For the text-containing cell, return its midpoint in [X, Y] coordinate format. 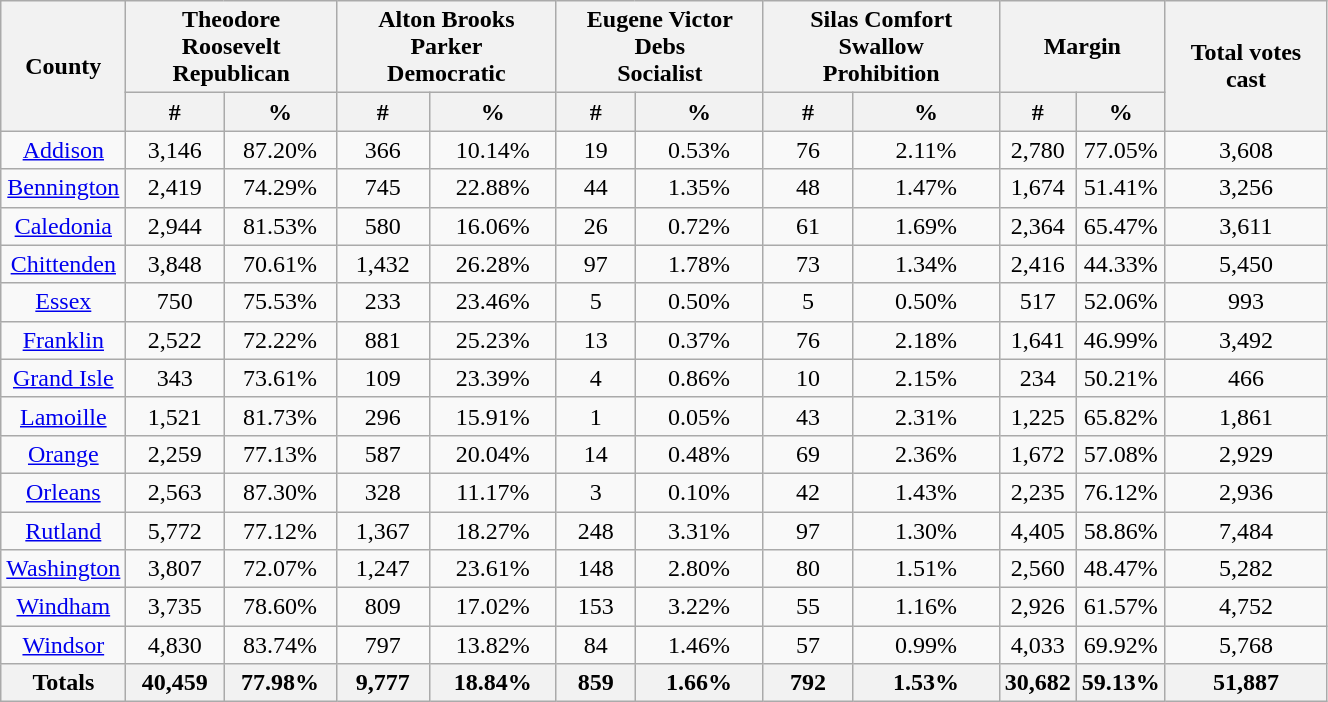
58.86% [1120, 531]
3,492 [1246, 340]
84 [595, 645]
11.17% [492, 492]
74.29% [280, 188]
148 [595, 569]
Totals [64, 683]
745 [382, 188]
3,146 [175, 150]
81.53% [280, 226]
809 [382, 607]
2.36% [926, 454]
Windham [64, 607]
2,944 [175, 226]
859 [595, 683]
2.31% [926, 416]
75.53% [280, 302]
72.07% [280, 569]
15.91% [492, 416]
797 [382, 645]
18.27% [492, 531]
1.69% [926, 226]
1,672 [1038, 454]
77.98% [280, 683]
993 [1246, 302]
233 [382, 302]
0.72% [699, 226]
5,772 [175, 531]
3 [595, 492]
17.02% [492, 607]
19 [595, 150]
25.23% [492, 340]
9,777 [382, 683]
2,780 [1038, 150]
4,830 [175, 645]
57.08% [1120, 454]
587 [382, 454]
51,887 [1246, 683]
87.20% [280, 150]
65.47% [1120, 226]
580 [382, 226]
43 [808, 416]
4,033 [1038, 645]
23.46% [492, 302]
44 [595, 188]
55 [808, 607]
Essex [64, 302]
1,861 [1246, 416]
Alton Brooks ParkerDemocratic [446, 47]
2,419 [175, 188]
1.66% [699, 683]
328 [382, 492]
4,752 [1246, 607]
10 [808, 378]
73.61% [280, 378]
51.41% [1120, 188]
42 [808, 492]
Windsor [64, 645]
0.10% [699, 492]
Rutland [64, 531]
2.80% [699, 569]
83.74% [280, 645]
52.06% [1120, 302]
Total votes cast [1246, 66]
1,674 [1038, 188]
5,450 [1246, 264]
7,484 [1246, 531]
2,929 [1246, 454]
881 [382, 340]
3,256 [1246, 188]
3,848 [175, 264]
1.35% [699, 188]
Franklin [64, 340]
78.60% [280, 607]
26.28% [492, 264]
70.61% [280, 264]
13 [595, 340]
22.88% [492, 188]
0.53% [699, 150]
0.48% [699, 454]
Caledonia [64, 226]
23.39% [492, 378]
366 [382, 150]
1,367 [382, 531]
0.86% [699, 378]
30,682 [1038, 683]
3,807 [175, 569]
13.82% [492, 645]
3.31% [699, 531]
2,926 [1038, 607]
2.11% [926, 150]
Theodore RooseveltRepublican [231, 47]
109 [382, 378]
65.82% [1120, 416]
2,416 [1038, 264]
20.04% [492, 454]
Grand Isle [64, 378]
2,560 [1038, 569]
2,563 [175, 492]
23.61% [492, 569]
1,247 [382, 569]
343 [175, 378]
1.47% [926, 188]
77.13% [280, 454]
1.46% [699, 645]
80 [808, 569]
61.57% [1120, 607]
69.92% [1120, 645]
1.30% [926, 531]
1,225 [1038, 416]
46.99% [1120, 340]
87.30% [280, 492]
3,608 [1246, 150]
76.12% [1120, 492]
1.51% [926, 569]
77.05% [1120, 150]
248 [595, 531]
10.14% [492, 150]
Addison [64, 150]
4,405 [1038, 531]
72.22% [280, 340]
1,432 [382, 264]
61 [808, 226]
26 [595, 226]
234 [1038, 378]
Orange [64, 454]
2,364 [1038, 226]
59.13% [1120, 683]
3,611 [1246, 226]
14 [595, 454]
48 [808, 188]
1.53% [926, 683]
1,521 [175, 416]
16.06% [492, 226]
750 [175, 302]
44.33% [1120, 264]
1,641 [1038, 340]
1.34% [926, 264]
3.22% [699, 607]
2,936 [1246, 492]
1 [595, 416]
1.16% [926, 607]
Washington [64, 569]
57 [808, 645]
4 [595, 378]
County [64, 66]
48.47% [1120, 569]
153 [595, 607]
792 [808, 683]
Chittenden [64, 264]
40,459 [175, 683]
5,282 [1246, 569]
0.99% [926, 645]
Orleans [64, 492]
81.73% [280, 416]
296 [382, 416]
Bennington [64, 188]
1.78% [699, 264]
Margin [1082, 47]
1.43% [926, 492]
2.18% [926, 340]
2.15% [926, 378]
517 [1038, 302]
0.05% [699, 416]
18.84% [492, 683]
69 [808, 454]
466 [1246, 378]
2,522 [175, 340]
50.21% [1120, 378]
3,735 [175, 607]
73 [808, 264]
0.37% [699, 340]
Silas Comfort SwallowProhibition [881, 47]
77.12% [280, 531]
2,235 [1038, 492]
Lamoille [64, 416]
2,259 [175, 454]
Eugene Victor DebsSocialist [660, 47]
5,768 [1246, 645]
